Extract the [X, Y] coordinate from the center of the cell holding the provided text.  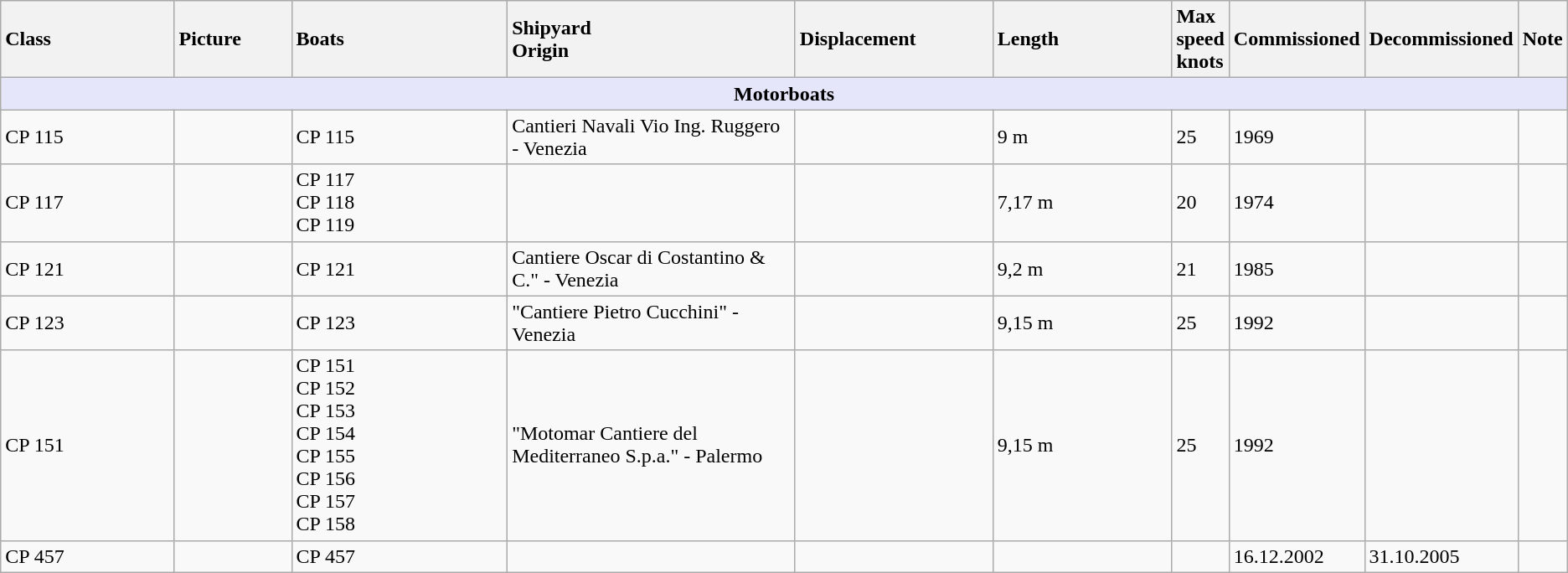
Cantiere Oscar di Costantino & C." - Venezia [652, 268]
Picture [233, 39]
Class [87, 39]
1974 [1297, 203]
7,17 m [1082, 203]
CP 151CP 152CP 153CP 154CP 155CP 156CP 157CP 158 [400, 446]
31.10.2005 [1441, 556]
CP 117 [87, 203]
Commissioned [1297, 39]
CP 151 [87, 446]
Length [1082, 39]
9 m [1082, 137]
"Cantiere Pietro Cucchini" - Venezia [652, 323]
16.12.2002 [1297, 556]
Decommissioned [1441, 39]
9,2 m [1082, 268]
21 [1200, 268]
"Motomar Cantiere del Mediterraneo S.p.a." - Palermo [652, 446]
1985 [1297, 268]
CP 117CP 118CP 119 [400, 203]
ShipyardOrigin [652, 39]
1969 [1297, 137]
20 [1200, 203]
Displacement [894, 39]
Maxspeedknots [1200, 39]
Note [1543, 39]
Motorboats [784, 94]
Cantieri Navali Vio Ing. Ruggero - Venezia [652, 137]
Boats [400, 39]
